Return the (x, y) coordinate for the center point of the cell that contains the specified text.  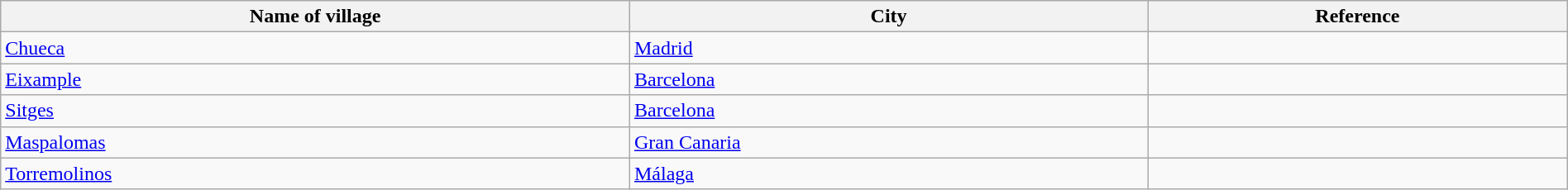
Torremolinos (316, 173)
Reference (1358, 17)
City (888, 17)
Chueca (316, 48)
Maspalomas (316, 142)
Málaga (888, 173)
Sitges (316, 111)
Eixample (316, 79)
Gran Canaria (888, 142)
Name of village (316, 17)
Madrid (888, 48)
